Search for the cell housing the specified text and yield its (x, y) center coordinate. 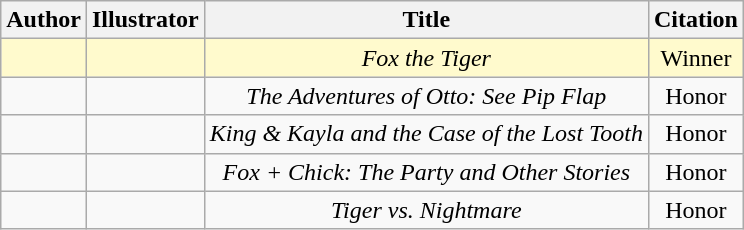
Fox + Chick: The Party and Other Stories (426, 172)
Tiger vs. Nightmare (426, 210)
Illustrator (145, 20)
Fox the Tiger (426, 58)
Winner (696, 58)
King & Kayla and the Case of the Lost Tooth (426, 134)
Title (426, 20)
Author (44, 20)
Citation (696, 20)
The Adventures of Otto: See Pip Flap (426, 96)
